Locate the cell with the specified text and output its [x, y] center coordinate. 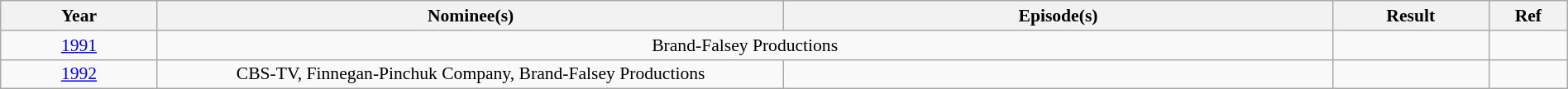
1991 [79, 45]
Year [79, 16]
CBS-TV, Finnegan-Pinchuk Company, Brand-Falsey Productions [471, 74]
Nominee(s) [471, 16]
Episode(s) [1059, 16]
Result [1411, 16]
Ref [1528, 16]
1992 [79, 74]
Brand-Falsey Productions [744, 45]
